Return (x, y) of the center of cell containing provided text 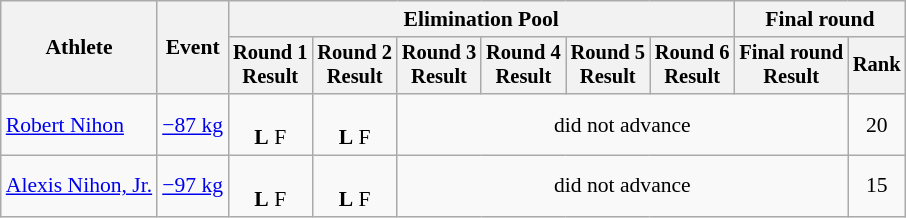
Round 4Result (523, 66)
Round 6Result (692, 66)
Event (192, 48)
Round 2Result (354, 66)
Round 5Result (608, 66)
15 (877, 186)
Final round (820, 19)
−97 kg (192, 186)
Final roundResult (791, 66)
Round 1Result (270, 66)
Rank (877, 66)
Alexis Nihon, Jr. (79, 186)
Round 3Result (439, 66)
−87 kg (192, 124)
20 (877, 124)
Athlete (79, 48)
Robert Nihon (79, 124)
Elimination Pool (481, 19)
